Return the [X, Y] coordinate for the center point of the cell that contains the specified text.  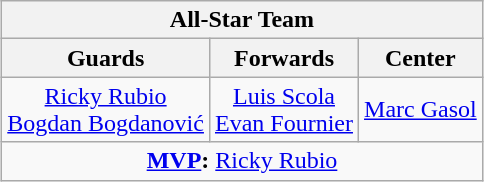
Luis Scola Evan Fournier [284, 110]
Forwards [284, 58]
Center [421, 58]
All-Star Team [242, 20]
MVP: Ricky Rubio [242, 161]
Ricky Rubio Bogdan Bogdanović [106, 110]
Marc Gasol [421, 110]
Guards [106, 58]
